Scan for the cell matching the given text and deliver its [x, y] coordinate at center. 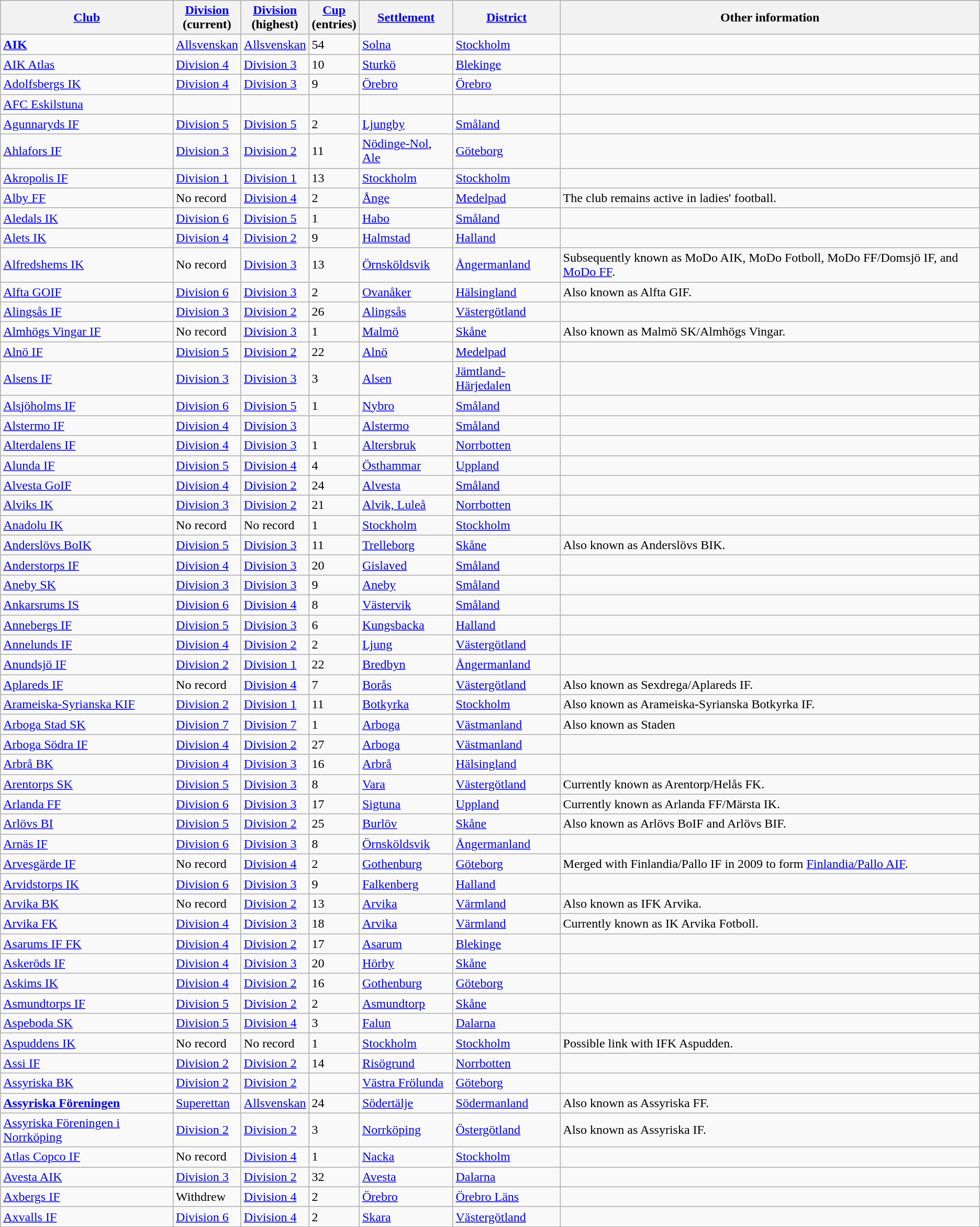
7 [334, 685]
Alnö IF [87, 352]
Currently known as Arentorp/Helås FK. [770, 784]
Possible link with IFK Aspudden. [770, 1043]
Ånge [406, 198]
Alsen [406, 379]
Alfta GOIF [87, 292]
Alingsås [406, 312]
Nacka [406, 1157]
Also known as Staden [770, 724]
Annebergs IF [87, 624]
Alvesta [406, 485]
Also known as Malmö SK/Almhögs Vingar. [770, 332]
AIK Atlas [87, 64]
Vara [406, 784]
AFC Eskilstuna [87, 104]
Arvesgärde IF [87, 864]
6 [334, 624]
Also known as IFK Arvika. [770, 903]
Halmstad [406, 238]
Also known as Anderslövs BIK. [770, 545]
Alets IK [87, 238]
Aspuddens IK [87, 1043]
Also known as Assyriska FF. [770, 1103]
Arnäs IF [87, 844]
Skara [406, 1217]
Subsequently known as MoDo AIK, MoDo Fotboll, MoDo FF/Domsjö IF, and MoDo FF. [770, 265]
Nödinge-Nol, Ale [406, 151]
Arameiska-Syrianska KIF [87, 705]
10 [334, 64]
Assi IF [87, 1063]
Club [87, 18]
Alunda IF [87, 465]
Settlement [406, 18]
Solna [406, 44]
Arlanda FF [87, 804]
26 [334, 312]
Asmundtorp [406, 1003]
Assyriska Föreningen i Norrköping [87, 1130]
Anadolu IK [87, 525]
Assyriska Föreningen [87, 1103]
Alby FF [87, 198]
Also known as Arlövs BoIF and Arlövs BIF. [770, 824]
Alsjöholms IF [87, 406]
AIK [87, 44]
Aplareds IF [87, 685]
Asmundtorps IF [87, 1003]
Also known as Assyriska IF. [770, 1130]
Östergötland [507, 1130]
Atlas Copco IF [87, 1157]
Axvalls IF [87, 1217]
Arvika FK [87, 923]
Trelleborg [406, 545]
Akropolis IF [87, 178]
Gislaved [406, 565]
Alviks IK [87, 505]
Division (current) [207, 18]
Alingsås IF [87, 312]
Ljungby [406, 124]
Annelunds IF [87, 645]
Aledals IK [87, 218]
Jämtland-Härjedalen [507, 379]
Alnö [406, 352]
Hörby [406, 964]
The club remains active in ladies' football. [770, 198]
Arvika BK [87, 903]
Aneby SK [87, 585]
Anderslövs BoIK [87, 545]
Botkyrka [406, 705]
54 [334, 44]
Anderstorps IF [87, 565]
25 [334, 824]
21 [334, 505]
Merged with Finlandia/Pallo IF in 2009 to form Finlandia/Pallo AIF. [770, 864]
Örebro Läns [507, 1197]
Asarum [406, 944]
Currently known as IK Arvika Fotboll. [770, 923]
Adolfsbergs IK [87, 84]
District [507, 18]
Also known as Alfta GIF. [770, 292]
Kungsbacka [406, 624]
Västervik [406, 605]
14 [334, 1063]
Risögrund [406, 1063]
Askeröds IF [87, 964]
Cup (entries) [334, 18]
Currently known as Arlanda FF/Märsta IK. [770, 804]
32 [334, 1177]
Borås [406, 685]
4 [334, 465]
Aneby [406, 585]
Alvik, Luleå [406, 505]
Ovanåker [406, 292]
Avesta AIK [87, 1177]
Axbergs IF [87, 1197]
Arvidstorps IK [87, 884]
Also known as Sexdrega/Aplareds IF. [770, 685]
Arboga Södra IF [87, 744]
Askims IK [87, 984]
18 [334, 923]
Burlöv [406, 824]
Arentorps SK [87, 784]
27 [334, 744]
Almhögs Vingar IF [87, 332]
Östhammar [406, 465]
Alstermo IF [87, 426]
Sturkö [406, 64]
Arbrå BK [87, 764]
Norrköping [406, 1130]
Assyriska BK [87, 1083]
Sigtuna [406, 804]
Also known as Arameiska-Syrianska Botkyrka IF. [770, 705]
Malmö [406, 332]
Habo [406, 218]
Västra Frölunda [406, 1083]
Arbrå [406, 764]
Södermanland [507, 1103]
Ankarsrums IS [87, 605]
Falun [406, 1023]
Arboga Stad SK [87, 724]
Division (highest) [275, 18]
Alterdalens IF [87, 445]
Ahlafors IF [87, 151]
Arlövs BI [87, 824]
Bredbyn [406, 665]
Superettan [207, 1103]
Alfredshems IK [87, 265]
Anundsjö IF [87, 665]
Södertälje [406, 1103]
Alvesta GoIF [87, 485]
Aspeboda SK [87, 1023]
Falkenberg [406, 884]
Other information [770, 18]
Asarums IF FK [87, 944]
Nybro [406, 406]
Agunnaryds IF [87, 124]
Withdrew [207, 1197]
Ljung [406, 645]
Avesta [406, 1177]
Altersbruk [406, 445]
Alstermo [406, 426]
Alsens IF [87, 379]
